Extract the [X, Y] coordinate from the center of the cell holding the provided text.  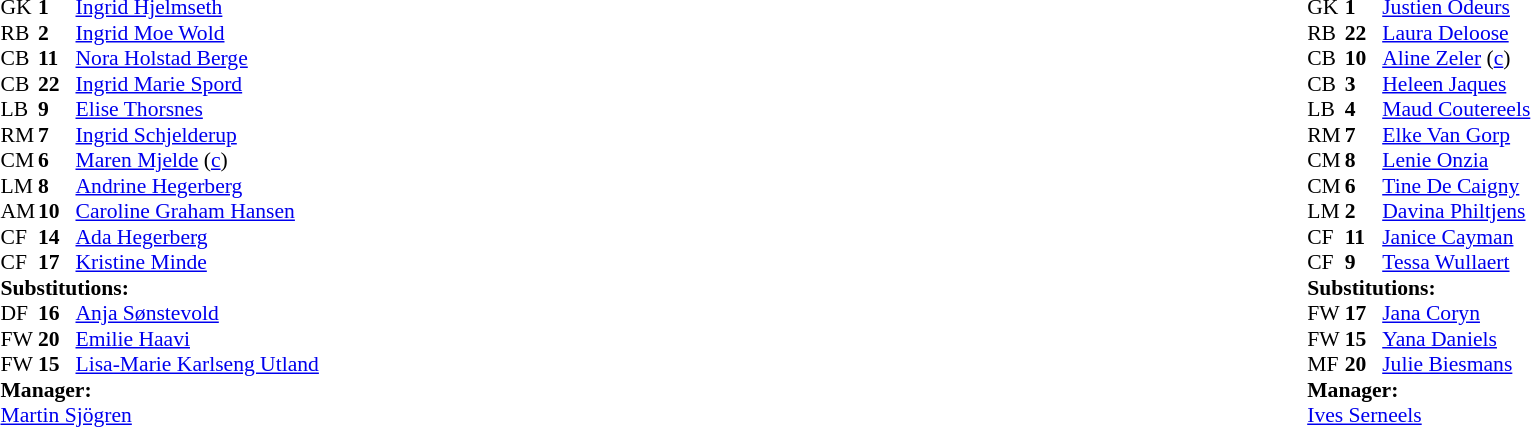
Maren Mjelde (c) [198, 161]
Elise Thorsnes [198, 109]
Elke Van Gorp [1456, 135]
DF [19, 313]
Laura Deloose [1456, 33]
4 [1364, 109]
Ada Hegerberg [198, 237]
Anja Sønstevold [198, 313]
Tine De Caigny [1456, 186]
Aline Zeler (c) [1456, 59]
MF [1326, 365]
Ingrid Schjelderup [198, 135]
Andrine Hegerberg [198, 186]
Jana Coryn [1456, 313]
Lenie Onzia [1456, 161]
Julie Biesmans [1456, 365]
Ingrid Moe Wold [198, 33]
Lisa-Marie Karlseng Utland [198, 365]
Heleen Jaques [1456, 84]
Emilie Haavi [198, 339]
Nora Holstad Berge [198, 59]
Caroline Graham Hansen [198, 211]
14 [57, 237]
Kristine Minde [198, 263]
Maud Coutereels [1456, 109]
Tessa Wullaert [1456, 263]
Janice Cayman [1456, 237]
16 [57, 313]
AM [19, 211]
Yana Daniels [1456, 339]
3 [1364, 84]
Davina Philtjens [1456, 211]
Ingrid Marie Spord [198, 84]
